Capture the cell that displays the provided text and extract its [X, Y] central coordinate. 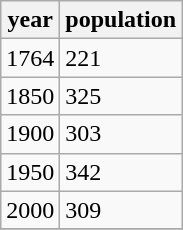
2000 [30, 210]
303 [121, 134]
1950 [30, 172]
1764 [30, 58]
year [30, 20]
309 [121, 210]
325 [121, 96]
1850 [30, 96]
1900 [30, 134]
342 [121, 172]
221 [121, 58]
population [121, 20]
